Return (x, y) of the center of cell containing provided text 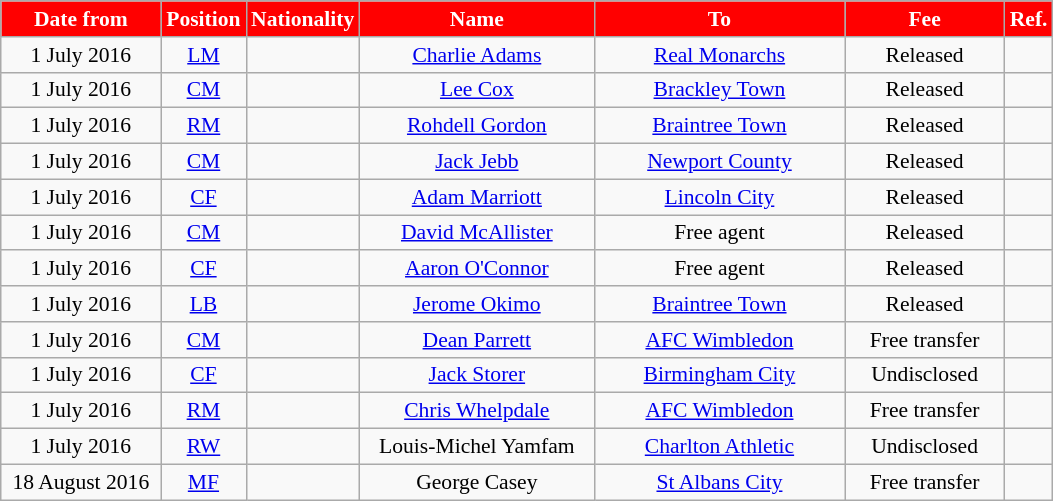
Ref. (1029, 19)
Lee Cox (476, 90)
Aaron O'Connor (476, 269)
Jack Jebb (476, 162)
Jerome Okimo (476, 304)
Dean Parrett (476, 340)
MF (204, 482)
St Albans City (719, 482)
Birmingham City (719, 375)
Name (476, 19)
Charlton Athletic (719, 447)
To (719, 19)
Rohdell Gordon (476, 126)
Real Monarchs (719, 55)
Jack Storer (476, 375)
David McAllister (476, 233)
George Casey (476, 482)
Chris Whelpdale (476, 411)
Brackley Town (719, 90)
RW (204, 447)
Position (204, 19)
18 August 2016 (81, 482)
Nationality (302, 19)
Date from (81, 19)
LM (204, 55)
Lincoln City (719, 197)
Louis-Michel Yamfam (476, 447)
Newport County (719, 162)
Charlie Adams (476, 55)
Adam Marriott (476, 197)
LB (204, 304)
Fee (925, 19)
